From the cell containing the given text, extract its center point as (x, y) coordinate. 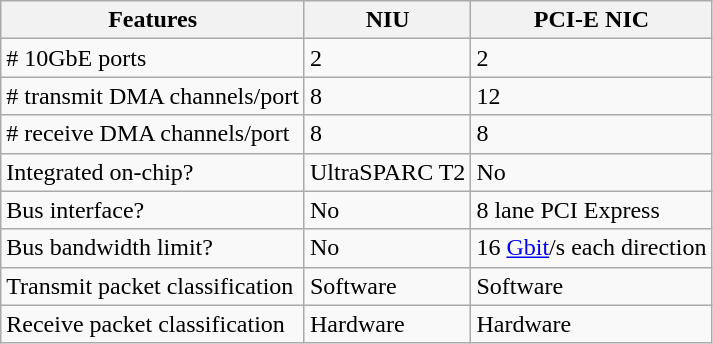
16 Gbit/s each direction (592, 248)
# transmit DMA channels/port (153, 96)
# 10GbE ports (153, 58)
UltraSPARC T2 (387, 172)
Bus bandwidth limit? (153, 248)
NIU (387, 20)
Bus interface? (153, 210)
Receive packet classification (153, 324)
8 lane PCI Express (592, 210)
12 (592, 96)
PCI-E NIC (592, 20)
Integrated on-chip? (153, 172)
Features (153, 20)
# receive DMA channels/port (153, 134)
Transmit packet classification (153, 286)
